Pinpoint the cell where the given text exists, returning its [X, Y] midpoint coordinate. 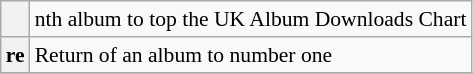
re [16, 55]
nth album to top the UK Album Downloads Chart [251, 19]
Return of an album to number one [251, 55]
